Detect which cell encompasses the target text, then output its (X, Y) center coordinate. 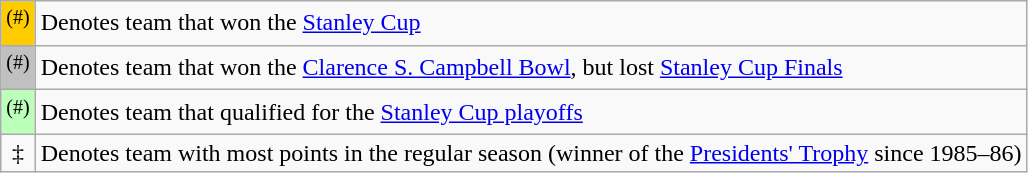
‡ (18, 153)
Denotes team that won the Stanley Cup (531, 24)
Denotes team with most points in the regular season (winner of the Presidents' Trophy since 1985–86) (531, 153)
Denotes team that qualified for the Stanley Cup playoffs (531, 112)
Denotes team that won the Clarence S. Campbell Bowl, but lost Stanley Cup Finals (531, 68)
